Capture the cell that displays the provided text and extract its (x, y) central coordinate. 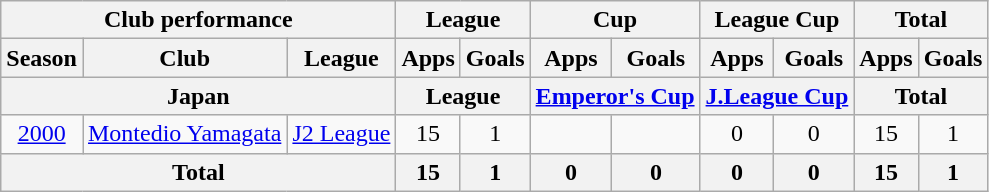
J.League Cup (777, 96)
J2 League (342, 134)
Emperor's Cup (615, 96)
Club performance (198, 20)
Season (42, 58)
Japan (198, 96)
Cup (615, 20)
Montedio Yamagata (184, 134)
2000 (42, 134)
Club (184, 58)
League Cup (777, 20)
